Pinpoint the cell where the given text exists, returning its [X, Y] midpoint coordinate. 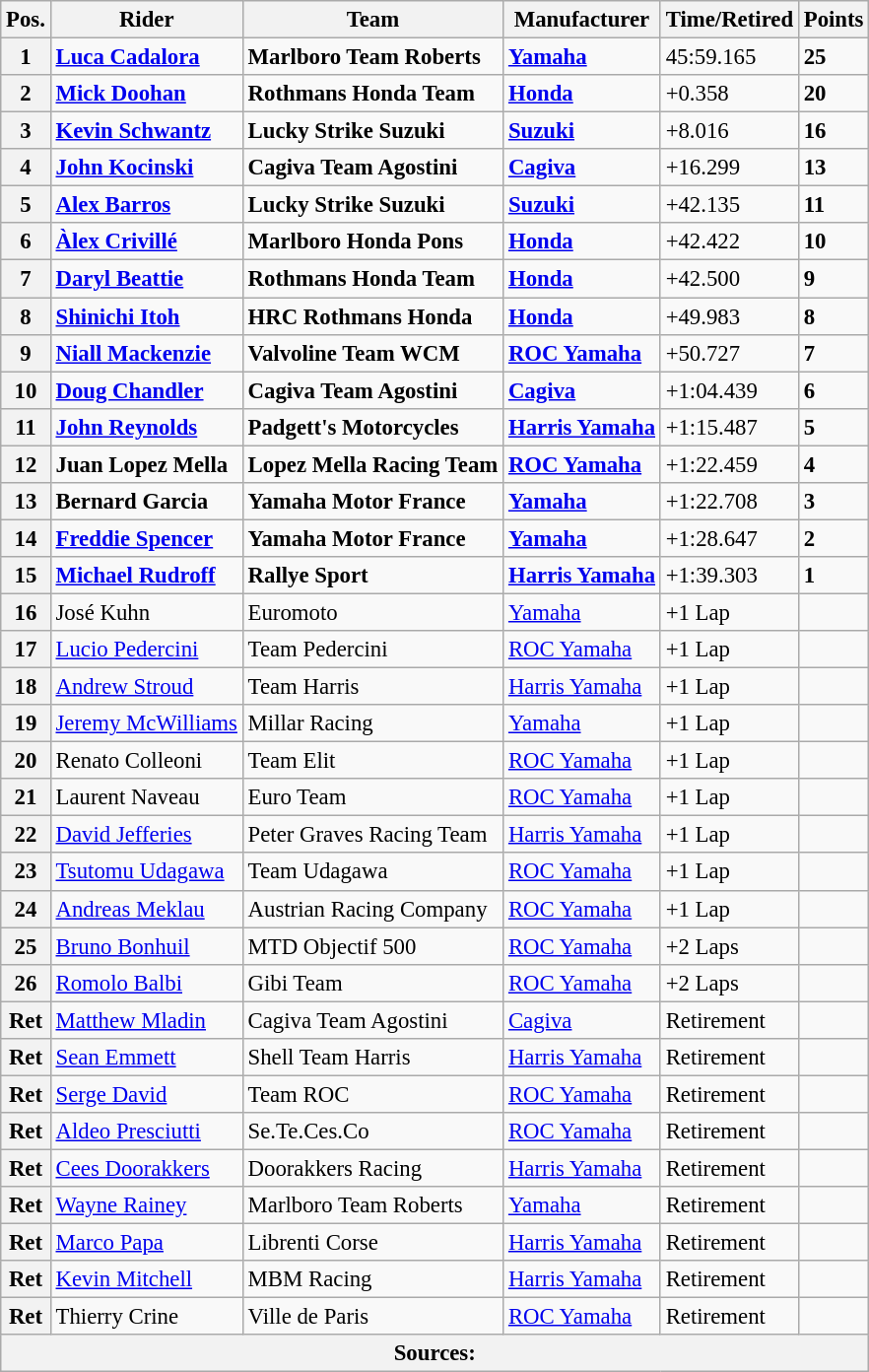
+42.500 [729, 279]
Michael Rudroff [146, 576]
Rider [146, 20]
John Reynolds [146, 427]
Serge David [146, 1094]
Alex Barros [146, 205]
Team [372, 20]
Ville de Paris [372, 1317]
+49.983 [729, 316]
Andrew Stroud [146, 687]
Team ROC [372, 1094]
Millar Racing [372, 723]
Rallye Sport [372, 576]
+42.422 [729, 241]
+1:22.708 [729, 502]
+1:22.459 [729, 464]
+0.358 [729, 94]
+42.135 [729, 205]
17 [26, 650]
Matthew Mladin [146, 1020]
Cees Doorakkers [146, 1168]
Austrian Racing Company [372, 909]
Manufacturer [582, 20]
Sources: [435, 1353]
Kevin Mitchell [146, 1279]
MTD Objectif 500 [372, 946]
Jeremy McWilliams [146, 723]
Team Pedercini [372, 650]
HRC Rothmans Honda [372, 316]
23 [26, 872]
Andreas Meklau [146, 909]
Wayne Rainey [146, 1205]
Doorakkers Racing [372, 1168]
Lopez Mella Racing Team [372, 464]
José Kuhn [146, 612]
Laurent Naveau [146, 797]
Librenti Corse [372, 1243]
Team Udagawa [372, 872]
Renato Colleoni [146, 761]
12 [26, 464]
26 [26, 983]
Padgett's Motorcycles [372, 427]
+16.299 [729, 168]
Se.Te.Ces.Co [372, 1132]
Points [834, 20]
18 [26, 687]
Gibi Team [372, 983]
John Kocinski [146, 168]
Time/Retired [729, 20]
22 [26, 835]
Thierry Crine [146, 1317]
Euro Team [372, 797]
Shinichi Itoh [146, 316]
Lucio Pedercini [146, 650]
+1:28.647 [729, 538]
Kevin Schwantz [146, 131]
14 [26, 538]
Sean Emmett [146, 1058]
Euromoto [372, 612]
Freddie Spencer [146, 538]
Mick Doohan [146, 94]
24 [26, 909]
David Jefferies [146, 835]
Niall Mackenzie [146, 353]
Bernard Garcia [146, 502]
+50.727 [729, 353]
Valvoline Team WCM [372, 353]
MBM Racing [372, 1279]
Peter Graves Racing Team [372, 835]
+8.016 [729, 131]
Marlboro Honda Pons [372, 241]
Aldeo Presciutti [146, 1132]
Shell Team Harris [372, 1058]
Daryl Beattie [146, 279]
Juan Lopez Mella [146, 464]
Team Elit [372, 761]
+1:15.487 [729, 427]
Romolo Balbi [146, 983]
+1:04.439 [729, 390]
Tsutomu Udagawa [146, 872]
Pos. [26, 20]
19 [26, 723]
Marco Papa [146, 1243]
Bruno Bonhuil [146, 946]
15 [26, 576]
Luca Cadalora [146, 57]
+1:39.303 [729, 576]
Team Harris [372, 687]
Àlex Crivillé [146, 241]
45:59.165 [729, 57]
Doug Chandler [146, 390]
21 [26, 797]
